Search for the cell housing the specified text and yield its (X, Y) center coordinate. 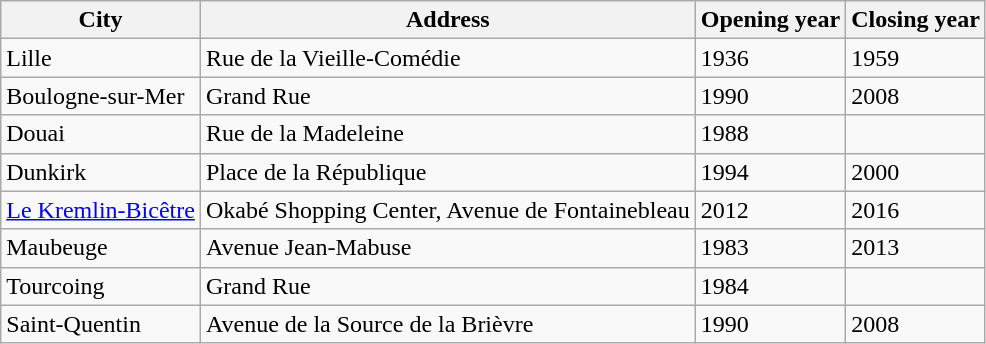
Okabé Shopping Center, Avenue de Fontainebleau (448, 210)
Closing year (916, 20)
Opening year (770, 20)
Place de la République (448, 172)
Rue de la Madeleine (448, 134)
Address (448, 20)
Boulogne-sur-Mer (101, 96)
Avenue Jean-Mabuse (448, 248)
Maubeuge (101, 248)
2016 (916, 210)
Le Kremlin-Bicêtre (101, 210)
Avenue de la Source de la Brièvre (448, 324)
1983 (770, 248)
City (101, 20)
1984 (770, 286)
1959 (916, 58)
1988 (770, 134)
2012 (770, 210)
Rue de la Vieille-Comédie (448, 58)
1936 (770, 58)
Douai (101, 134)
1994 (770, 172)
Lille (101, 58)
Saint-Quentin (101, 324)
2013 (916, 248)
Tourcoing (101, 286)
2000 (916, 172)
Dunkirk (101, 172)
